Return [X, Y] of the center of cell containing provided text 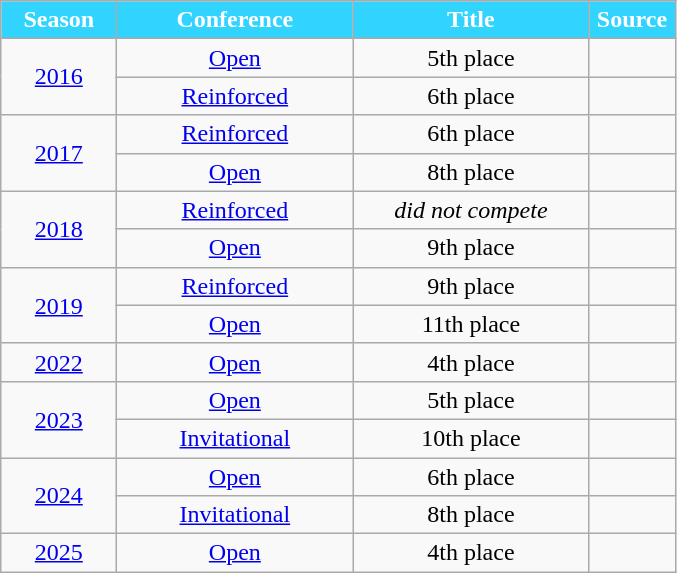
2016 [59, 77]
2018 [59, 229]
10th place [471, 438]
Conference [235, 20]
2024 [59, 496]
2023 [59, 419]
Source [632, 20]
2022 [59, 362]
2017 [59, 153]
did not compete [471, 210]
Title [471, 20]
2019 [59, 305]
11th place [471, 324]
2025 [59, 553]
Season [59, 20]
